Search for the cell housing the specified text and yield its (x, y) center coordinate. 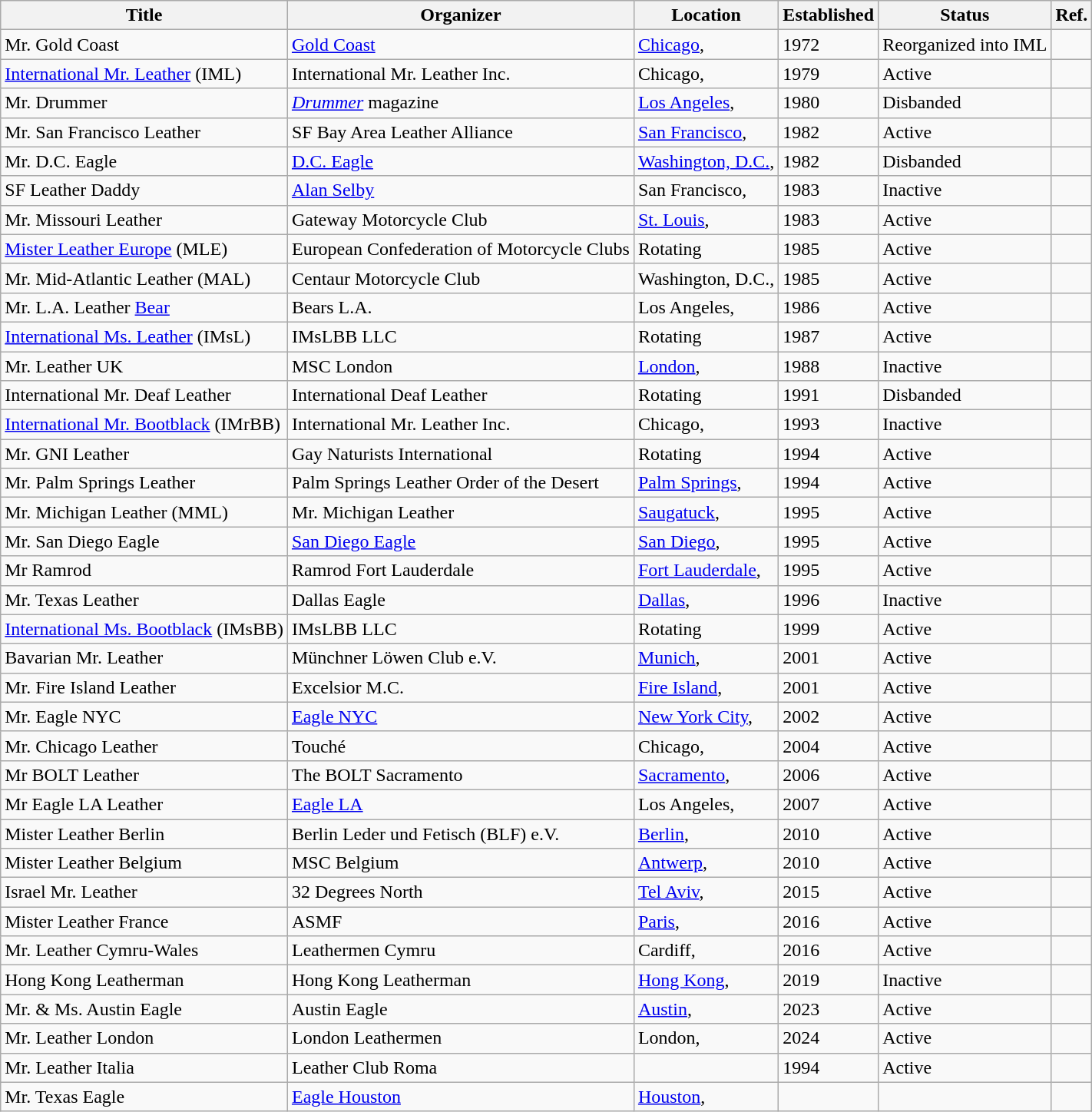
Dallas Eagle (461, 600)
SF Leather Daddy (144, 190)
The BOLT Sacramento (461, 775)
Gateway Motorcycle Club (461, 220)
Mr. Mid-Atlantic Leather (MAL) (144, 278)
1986 (829, 307)
Reorganized into IML (965, 45)
Location (706, 15)
Excelsior M.C. (461, 687)
International Ms. Bootblack (IMsBB) (144, 629)
San Diego Eagle (461, 541)
European Confederation of Motorcycle Clubs (461, 249)
Established (829, 15)
Drummer magazine (461, 103)
2023 (829, 1009)
Mr. San Francisco Leather (144, 132)
1999 (829, 629)
Berlin, (706, 833)
Mister Leather Europe (MLE) (144, 249)
Palm Springs, (706, 483)
Mr. L.A. Leather Bear (144, 307)
MSC Belgium (461, 863)
New York City, (706, 717)
Mr. Leather London (144, 1038)
1991 (829, 395)
Sacramento, (706, 775)
International Mr. Deaf Leather (144, 395)
Mister Leather France (144, 922)
Fort Lauderdale, (706, 571)
Dallas, (706, 600)
Saugatuck, (706, 512)
Gold Coast (461, 45)
St. Louis, (706, 220)
London Leathermen (461, 1038)
Status (965, 15)
Mr. & Ms. Austin Eagle (144, 1009)
Mr. Fire Island Leather (144, 687)
Fire Island, (706, 687)
Organizer (461, 15)
2002 (829, 717)
2015 (829, 892)
Mr. GNI Leather (144, 454)
Eagle Houston (461, 1097)
Mr. Leather Italia (144, 1067)
Tel Aviv, (706, 892)
SF Bay Area Leather Alliance (461, 132)
Mr. Leather UK (144, 366)
2006 (829, 775)
Mr. Texas Leather (144, 600)
1972 (829, 45)
Mr. Chicago Leather (144, 746)
Cardiff, (706, 951)
Mr. D.C. Eagle (144, 161)
Alan Selby (461, 190)
Eagle LA (461, 804)
Houston, (706, 1097)
1996 (829, 600)
Mister Leather Berlin (144, 833)
Touché (461, 746)
Berlin Leder und Fetisch (BLF) e.V. (461, 833)
32 Degrees North (461, 892)
Bears L.A. (461, 307)
Antwerp, (706, 863)
Centaur Motorcycle Club (461, 278)
1987 (829, 336)
1980 (829, 103)
2004 (829, 746)
Palm Springs Leather Order of the Desert (461, 483)
Bavarian Mr. Leather (144, 658)
Mr. Gold Coast (144, 45)
Austin Eagle (461, 1009)
Paris, (706, 922)
International Mr. Leather (IML) (144, 74)
Gay Naturists International (461, 454)
Mr. San Diego Eagle (144, 541)
Mr. Texas Eagle (144, 1097)
Mr. Michigan Leather (MML) (144, 512)
Mr. Palm Springs Leather (144, 483)
Eagle NYC (461, 717)
Mr BOLT Leather (144, 775)
Leathermen Cymru (461, 951)
MSC London (461, 366)
International Mr. Bootblack (IMrBB) (144, 425)
D.C. Eagle (461, 161)
Leather Club Roma (461, 1067)
Munich, (706, 658)
Austin, (706, 1009)
1979 (829, 74)
Mr. Drummer (144, 103)
Mr. Michigan Leather (461, 512)
Mister Leather Belgium (144, 863)
International Deaf Leather (461, 395)
ASMF (461, 922)
Title (144, 15)
Mr. Missouri Leather (144, 220)
2024 (829, 1038)
Münchner Löwen Club e.V. (461, 658)
Hong Kong, (706, 980)
Mr. Eagle NYC (144, 717)
1993 (829, 425)
San Diego, (706, 541)
Israel Mr. Leather (144, 892)
2007 (829, 804)
International Ms. Leather (IMsL) (144, 336)
2019 (829, 980)
Ref. (1072, 15)
Ramrod Fort Lauderdale (461, 571)
Mr Eagle LA Leather (144, 804)
1988 (829, 366)
Mr Ramrod (144, 571)
Mr. Leather Cymru-Wales (144, 951)
